Identify which cell holds the provided text, then report its [X, Y] central coordinate. 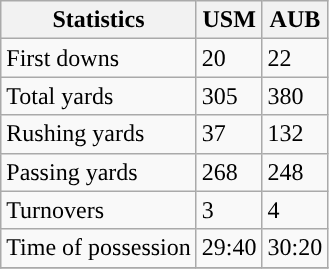
AUB [295, 20]
37 [229, 134]
305 [229, 96]
30:20 [295, 248]
Turnovers [99, 210]
3 [229, 210]
29:40 [229, 248]
Total yards [99, 96]
248 [295, 172]
380 [295, 96]
20 [229, 58]
22 [295, 58]
4 [295, 210]
Rushing yards [99, 134]
Statistics [99, 20]
268 [229, 172]
Passing yards [99, 172]
USM [229, 20]
132 [295, 134]
First downs [99, 58]
Time of possession [99, 248]
